Scan for the cell matching the given text and deliver its [x, y] coordinate at center. 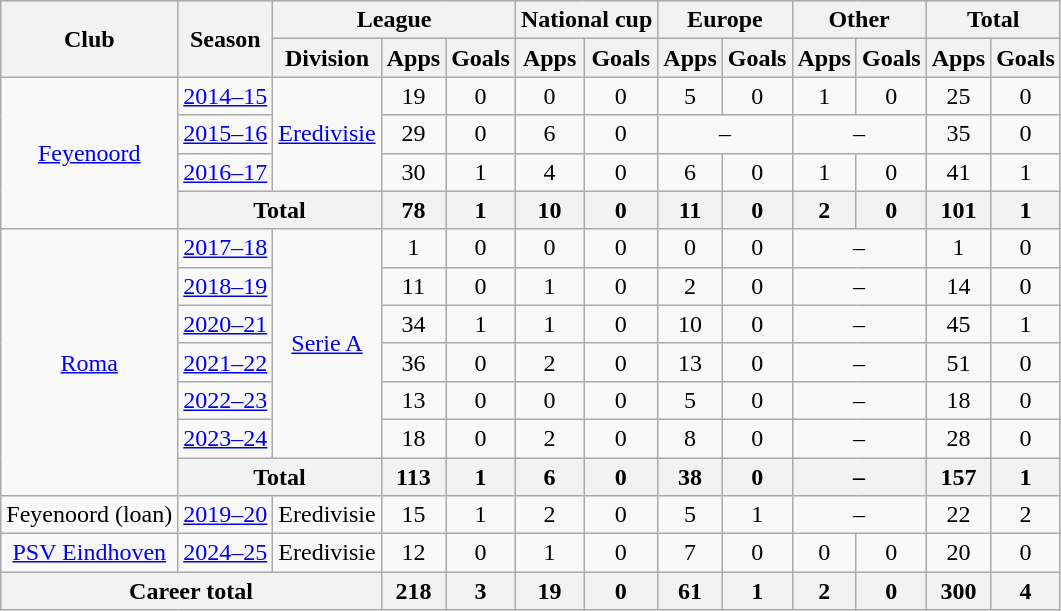
3 [481, 591]
Europe [725, 20]
30 [413, 172]
218 [413, 591]
34 [413, 324]
36 [413, 362]
12 [413, 553]
2023–24 [226, 438]
300 [958, 591]
29 [413, 134]
2018–19 [226, 286]
35 [958, 134]
League [394, 20]
101 [958, 210]
20 [958, 553]
2022–23 [226, 400]
Feyenoord (loan) [90, 515]
45 [958, 324]
Other [859, 20]
7 [690, 553]
2015–16 [226, 134]
61 [690, 591]
41 [958, 172]
28 [958, 438]
PSV Eindhoven [90, 553]
22 [958, 515]
Club [90, 39]
2021–22 [226, 362]
Division [327, 58]
157 [958, 477]
51 [958, 362]
Career total [191, 591]
Serie A [327, 343]
2020–21 [226, 324]
Feyenoord [90, 153]
8 [690, 438]
15 [413, 515]
113 [413, 477]
2014–15 [226, 96]
25 [958, 96]
2024–25 [226, 553]
2017–18 [226, 248]
National cup [586, 20]
14 [958, 286]
2016–17 [226, 172]
Season [226, 39]
2019–20 [226, 515]
Roma [90, 362]
78 [413, 210]
38 [690, 477]
